Pinpoint the cell where the given text exists, returning its [X, Y] midpoint coordinate. 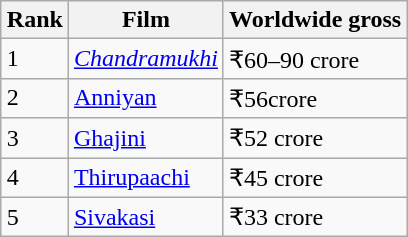
₹52 crore [314, 138]
Worldwide gross [314, 20]
₹56crore [314, 98]
4 [34, 178]
3 [34, 138]
Chandramukhi [146, 59]
₹60–90 crore [314, 59]
₹33 crore [314, 217]
5 [34, 217]
Film [146, 20]
Ghajini [146, 138]
Rank [34, 20]
1 [34, 59]
Anniyan [146, 98]
2 [34, 98]
Thirupaachi [146, 178]
₹45 crore [314, 178]
Sivakasi [146, 217]
